Return the [x, y] coordinate for the center point of the cell that contains the specified text.  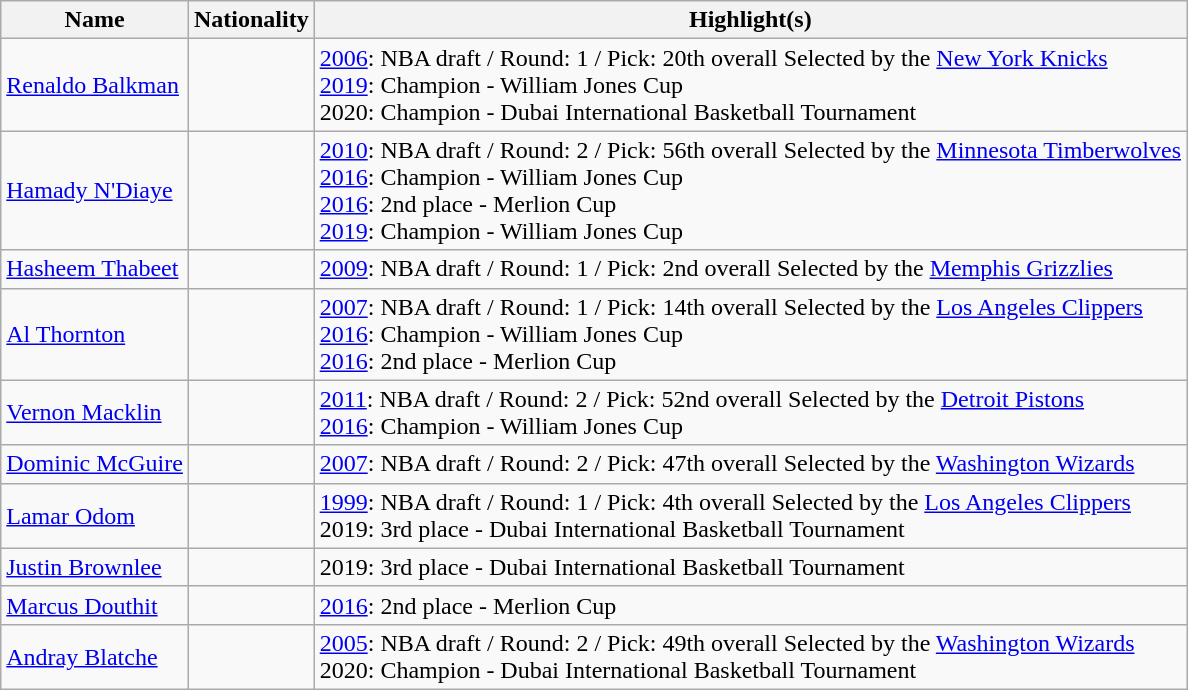
Hamady N'Diaye [95, 190]
1999: NBA draft / Round: 1 / Pick: 4th overall Selected by the Los Angeles Clippers 2019: 3rd place - Dubai International Basketball Tournament [750, 516]
Hasheem Thabeet [95, 269]
2009: NBA draft / Round: 1 / Pick: 2nd overall Selected by the Memphis Grizzlies [750, 269]
Andray Blatche [95, 656]
Highlight(s) [750, 20]
Dominic McGuire [95, 464]
Name [95, 20]
Al Thornton [95, 334]
Nationality [251, 20]
Marcus Douthit [95, 605]
2016: 2nd place - Merlion Cup [750, 605]
Renaldo Balkman [95, 85]
Lamar Odom [95, 516]
2011: NBA draft / Round: 2 / Pick: 52nd overall Selected by the Detroit Pistons 2016: Champion - William Jones Cup [750, 412]
2019: 3rd place - Dubai International Basketball Tournament [750, 567]
Vernon Macklin [95, 412]
2007: NBA draft / Round: 2 / Pick: 47th overall Selected by the Washington Wizards [750, 464]
Justin Brownlee [95, 567]
2005: NBA draft / Round: 2 / Pick: 49th overall Selected by the Washington Wizards 2020: Champion - Dubai International Basketball Tournament [750, 656]
2007: NBA draft / Round: 1 / Pick: 14th overall Selected by the Los Angeles Clippers 2016: Champion - William Jones Cup 2016: 2nd place - Merlion Cup [750, 334]
